Provide the [X, Y] coordinate of the cell's center where the given text is located.  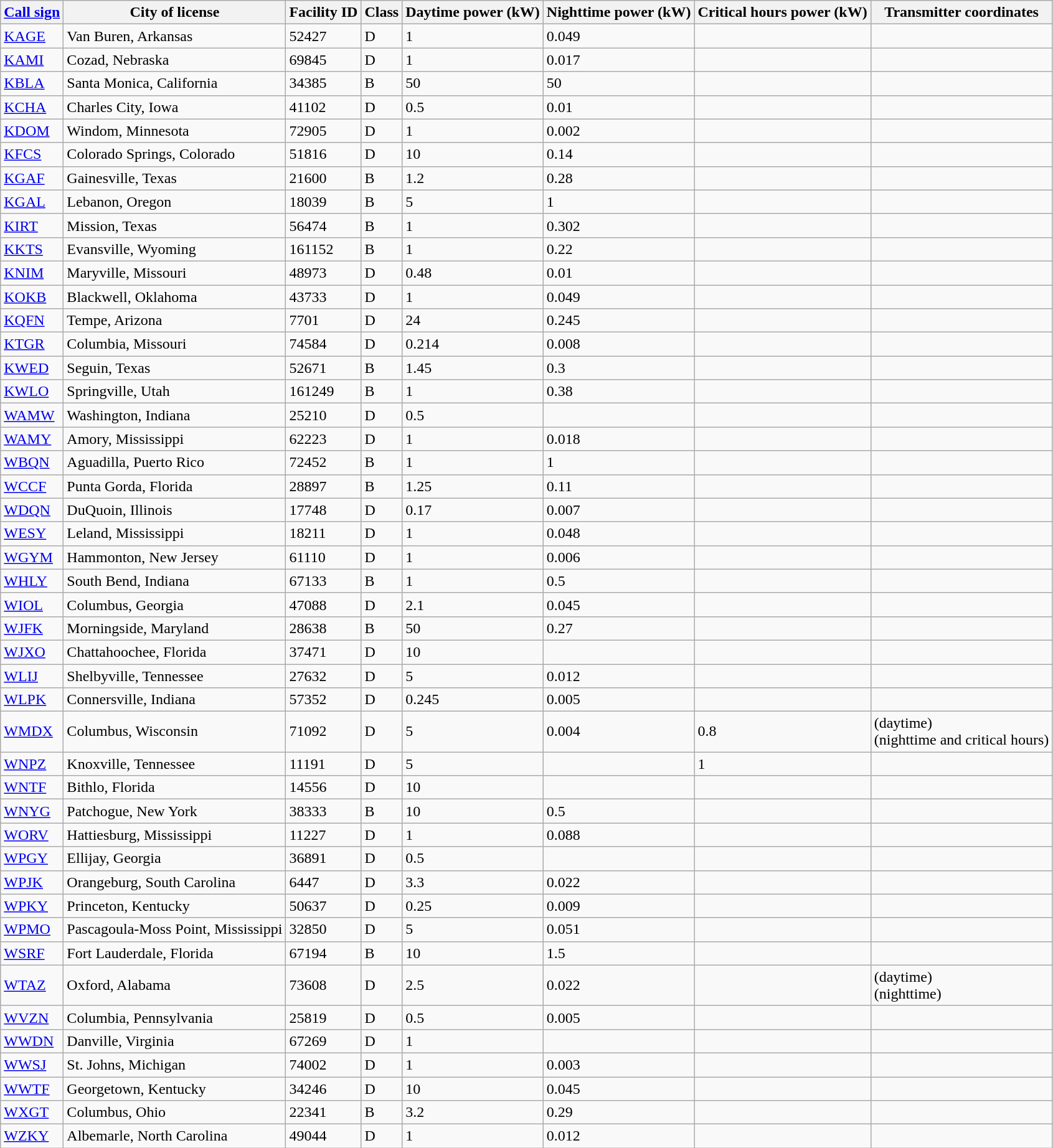
KOKB [32, 297]
Leland, Mississippi [174, 534]
Fort Lauderdale, Florida [174, 953]
Bithlo, Florida [174, 788]
Connersville, Indiana [174, 700]
25210 [324, 415]
17748 [324, 510]
0.302 [619, 225]
South Bend, Indiana [174, 581]
69845 [324, 60]
48973 [324, 273]
KFCS [32, 154]
52671 [324, 368]
0.38 [619, 392]
WGYM [32, 557]
74584 [324, 344]
(daytime) (nighttime and critical hours) [961, 732]
18039 [324, 202]
36891 [324, 859]
Hammonton, New Jersey [174, 557]
KGAL [32, 202]
0.002 [619, 131]
Georgetown, Kentucky [174, 1089]
0.29 [619, 1113]
24 [473, 321]
Cozad, Nebraska [174, 60]
0.009 [619, 906]
Pascagoula-Moss Point, Mississippi [174, 929]
Punta Gorda, Florida [174, 486]
34385 [324, 83]
0.007 [619, 510]
18211 [324, 534]
Lebanon, Oregon [174, 202]
32850 [324, 929]
Columbus, Georgia [174, 605]
52427 [324, 36]
61110 [324, 557]
Knoxville, Tennessee [174, 764]
KKTS [32, 249]
67133 [324, 581]
1.45 [473, 368]
WWSJ [32, 1065]
34246 [324, 1089]
Daytime power (kW) [473, 12]
WAMW [32, 415]
38333 [324, 811]
Danville, Virginia [174, 1041]
0.214 [473, 344]
74002 [324, 1065]
Orangeburg, South Carolina [174, 882]
72905 [324, 131]
72452 [324, 463]
WWDN [32, 1041]
27632 [324, 675]
0.14 [619, 154]
KWLO [32, 392]
3.2 [473, 1113]
67194 [324, 953]
Princeton, Kentucky [174, 906]
Seguin, Texas [174, 368]
161249 [324, 392]
161152 [324, 249]
Call sign [32, 12]
WNYG [32, 811]
0.004 [619, 732]
0.048 [619, 534]
0.3 [619, 368]
49044 [324, 1136]
0.006 [619, 557]
WPKY [32, 906]
71092 [324, 732]
WHLY [32, 581]
1.5 [619, 953]
51816 [324, 154]
Van Buren, Arkansas [174, 36]
Facility ID [324, 12]
6447 [324, 882]
0.018 [619, 439]
WVZN [32, 1017]
Aguadilla, Puerto Rico [174, 463]
WPGY [32, 859]
Hattiesburg, Mississippi [174, 835]
WLPK [32, 700]
KAGE [32, 36]
62223 [324, 439]
Columbia, Pennsylvania [174, 1017]
1.2 [473, 178]
WXGT [32, 1113]
Columbus, Wisconsin [174, 732]
Charles City, Iowa [174, 107]
0.088 [619, 835]
0.8 [782, 732]
47088 [324, 605]
WSRF [32, 953]
KWED [32, 368]
1.25 [473, 486]
KDOM [32, 131]
Washington, Indiana [174, 415]
WPMO [32, 929]
21600 [324, 178]
0.008 [619, 344]
KGAF [32, 178]
City of license [174, 12]
WJFK [32, 628]
57352 [324, 700]
KBLA [32, 83]
Blackwell, Oklahoma [174, 297]
Tempe, Arizona [174, 321]
Colorado Springs, Colorado [174, 154]
Albemarle, North Carolina [174, 1136]
Shelbyville, Tennessee [174, 675]
28638 [324, 628]
0.25 [473, 906]
37471 [324, 652]
Nighttime power (kW) [619, 12]
Chattahoochee, Florida [174, 652]
Windom, Minnesota [174, 131]
DuQuoin, Illinois [174, 510]
2.1 [473, 605]
(daytime) (nighttime) [961, 985]
WJXO [32, 652]
50637 [324, 906]
Evansville, Wyoming [174, 249]
Oxford, Alabama [174, 985]
WMDX [32, 732]
WNTF [32, 788]
14556 [324, 788]
41102 [324, 107]
Springville, Utah [174, 392]
KNIM [32, 273]
WTAZ [32, 985]
WBQN [32, 463]
Class [382, 12]
WORV [32, 835]
0.28 [619, 178]
56474 [324, 225]
0.48 [473, 273]
3.3 [473, 882]
11227 [324, 835]
Gainesville, Texas [174, 178]
Maryville, Missouri [174, 273]
KIRT [32, 225]
Amory, Mississippi [174, 439]
0.051 [619, 929]
KCHA [32, 107]
11191 [324, 764]
0.17 [473, 510]
Columbia, Missouri [174, 344]
WWTF [32, 1089]
43733 [324, 297]
0.22 [619, 249]
Columbus, Ohio [174, 1113]
Santa Monica, California [174, 83]
Critical hours power (kW) [782, 12]
7701 [324, 321]
WLIJ [32, 675]
0.003 [619, 1065]
KAMI [32, 60]
28897 [324, 486]
Transmitter coordinates [961, 12]
KTGR [32, 344]
25819 [324, 1017]
Patchogue, New York [174, 811]
WZKY [32, 1136]
St. Johns, Michigan [174, 1065]
WDQN [32, 510]
WAMY [32, 439]
WESY [32, 534]
0.11 [619, 486]
WNPZ [32, 764]
73608 [324, 985]
KQFN [32, 321]
0.27 [619, 628]
Morningside, Maryland [174, 628]
WCCF [32, 486]
WPJK [32, 882]
22341 [324, 1113]
0.017 [619, 60]
67269 [324, 1041]
Mission, Texas [174, 225]
WIOL [32, 605]
2.5 [473, 985]
Ellijay, Georgia [174, 859]
